Locate the cell with the specified text and output its (X, Y) center coordinate. 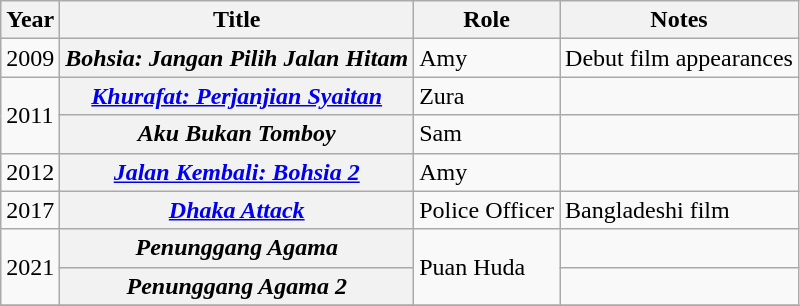
Penunggang Agama (237, 248)
Title (237, 20)
2011 (30, 115)
Dhaka Attack (237, 210)
2017 (30, 210)
Khurafat: Perjanjian Syaitan (237, 96)
Notes (680, 20)
Jalan Kembali: Bohsia 2 (237, 172)
Role (487, 20)
Year (30, 20)
Debut film appearances (680, 58)
Bangladeshi film (680, 210)
Sam (487, 134)
Bohsia: Jangan Pilih Jalan Hitam (237, 58)
2012 (30, 172)
2009 (30, 58)
Police Officer (487, 210)
Puan Huda (487, 267)
2021 (30, 267)
Zura (487, 96)
Penunggang Agama 2 (237, 286)
Aku Bukan Tomboy (237, 134)
